Return the [X, Y] coordinate for the center point of the cell that contains the specified text.  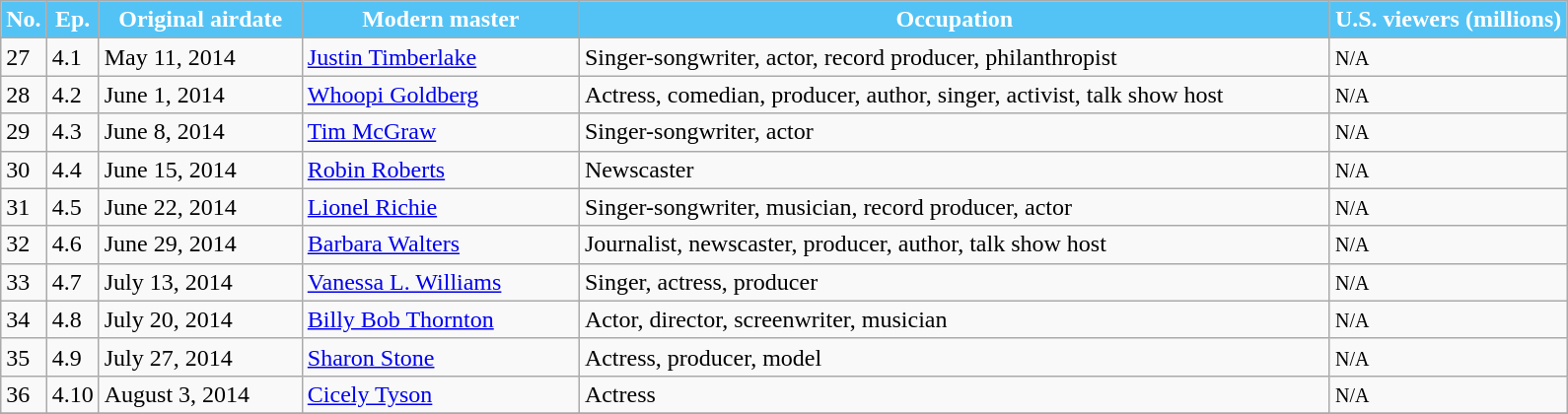
June 8, 2014 [200, 132]
June 1, 2014 [200, 95]
Whoopi Goldberg [440, 95]
Justin Timberlake [440, 57]
Billy Bob Thornton [440, 319]
Ep. [73, 20]
August 3, 2014 [200, 394]
4.3 [73, 132]
June 15, 2014 [200, 170]
32 [24, 244]
Actress, comedian, producer, author, singer, activist, talk show host [955, 95]
29 [24, 132]
4.8 [73, 319]
Vanessa L. Williams [440, 282]
June 29, 2014 [200, 244]
4.10 [73, 394]
34 [24, 319]
36 [24, 394]
Actress, producer, model [955, 357]
28 [24, 95]
Lionel Richie [440, 207]
Singer, actress, producer [955, 282]
4.6 [73, 244]
Singer-songwriter, actor [955, 132]
27 [24, 57]
Barbara Walters [440, 244]
Singer-songwriter, actor, record producer, philanthropist [955, 57]
30 [24, 170]
4.7 [73, 282]
4.4 [73, 170]
Modern master [440, 20]
Journalist, newscaster, producer, author, talk show host [955, 244]
July 20, 2014 [200, 319]
July 13, 2014 [200, 282]
Robin Roberts [440, 170]
33 [24, 282]
Original airdate [200, 20]
Newscaster [955, 170]
July 27, 2014 [200, 357]
4.2 [73, 95]
Cicely Tyson [440, 394]
Sharon Stone [440, 357]
Occupation [955, 20]
June 22, 2014 [200, 207]
31 [24, 207]
Singer-songwriter, musician, record producer, actor [955, 207]
35 [24, 357]
4.9 [73, 357]
Tim McGraw [440, 132]
Actor, director, screenwriter, musician [955, 319]
Actress [955, 394]
May 11, 2014 [200, 57]
4.5 [73, 207]
No. [24, 20]
4.1 [73, 57]
U.S. viewers (millions) [1448, 20]
